Return the [X, Y] coordinate for the center point of the cell that contains the specified text.  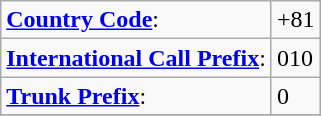
Trunk Prefix: [136, 96]
010 [296, 58]
0 [296, 96]
Country Code: [136, 20]
+81 [296, 20]
International Call Prefix: [136, 58]
